Search for the cell housing the specified text and yield its [x, y] center coordinate. 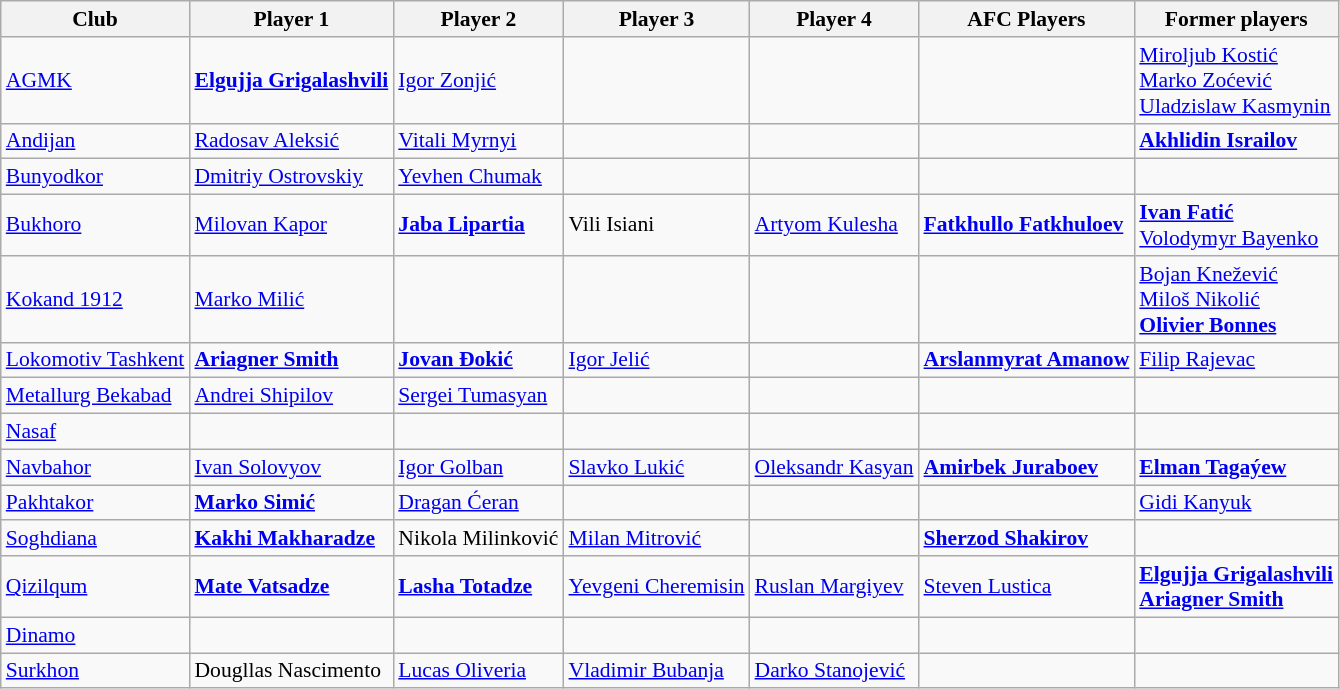
Mate Vatsadze [291, 586]
Darko Stanojević [834, 671]
Vitali Myrnyi [478, 141]
Lucas Oliveria [478, 671]
Nasaf [96, 432]
Sherzod Shakirov [1027, 539]
Amirbek Juraboev [1027, 467]
Oleksandr Kasyan [834, 467]
Kakhi Makharadze [291, 539]
Bojan Knežević Miloš Nikolić Olivier Bonnes [1236, 300]
Player 3 [657, 19]
Dinamo [96, 635]
Jovan Đokić [478, 360]
Surkhon [96, 671]
Metallurg Bekabad [96, 396]
Artyom Kulesha [834, 226]
Elgujja Grigalashvili Ariagner Smith [1236, 586]
Miroljub Kostić Marko Zoćević Uladzislaw Kasmynin [1236, 80]
Lokomotiv Tashkent [96, 360]
Elman Tagaýew [1236, 467]
Bunyodkor [96, 177]
Jaba Lipartia [478, 226]
Sergei Tumasyan [478, 396]
Andrei Shipilov [291, 396]
Radosav Aleksić [291, 141]
Milan Mitrović [657, 539]
Vili Isiani [657, 226]
Filip Rajevac [1236, 360]
Dougllas Nascimento [291, 671]
Soghdiana [96, 539]
Fatkhullo Fatkhuloev [1027, 226]
AFC Players [1027, 19]
Marko Milić [291, 300]
Vladimir Bubanja [657, 671]
Bukhoro [96, 226]
Player 1 [291, 19]
Player 2 [478, 19]
Pakhtakor [96, 503]
Kokand 1912 [96, 300]
Gidi Kanyuk [1236, 503]
Andijan [96, 141]
AGMK [96, 80]
Player 4 [834, 19]
Yevgeni Cheremisin [657, 586]
Former players [1236, 19]
Club [96, 19]
Ivan Fatić Volodymyr Bayenko [1236, 226]
Igor Zonjić [478, 80]
Dmitriy Ostrovskiy [291, 177]
Lasha Totadze [478, 586]
Marko Simić [291, 503]
Nikola Milinković [478, 539]
Akhlidin Israilov [1236, 141]
Steven Lustica [1027, 586]
Ariagner Smith [291, 360]
Milovan Kapor [291, 226]
Navbahor [96, 467]
Yevhen Chumak [478, 177]
Ivan Solovyov [291, 467]
Elgujja Grigalashvili [291, 80]
Arslanmyrat Amanow [1027, 360]
Qizilqum [96, 586]
Ruslan Margiyev [834, 586]
Igor Jelić [657, 360]
Igor Golban [478, 467]
Slavko Lukić [657, 467]
Dragan Ćeran [478, 503]
